Provide the [X, Y] coordinate of the cell's center where the given text is located.  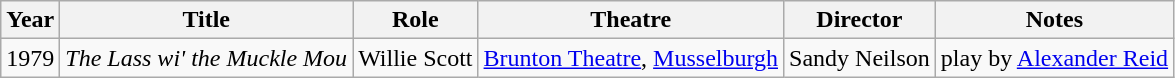
Year [30, 20]
The Lass wi' the Muckle Mou [206, 58]
Role [416, 20]
Brunton Theatre, Musselburgh [630, 58]
Sandy Neilson [860, 58]
Notes [1054, 20]
Title [206, 20]
play by Alexander Reid [1054, 58]
Theatre [630, 20]
1979 [30, 58]
Willie Scott [416, 58]
Director [860, 20]
